Search for the cell housing the specified text and yield its (x, y) center coordinate. 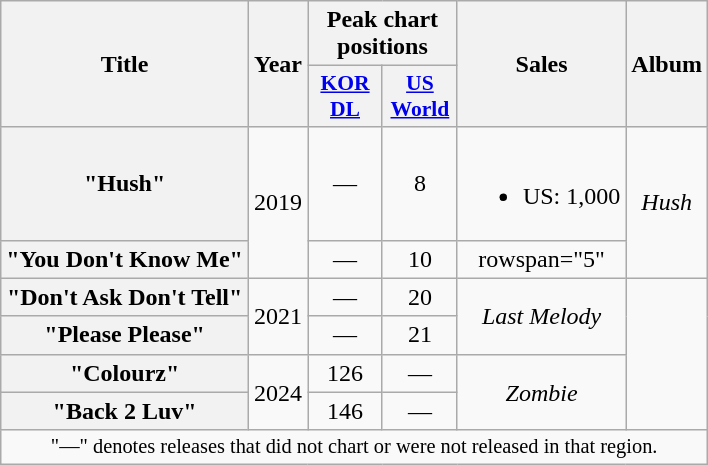
20 (420, 297)
KORDL (346, 96)
rowspan="5" (541, 259)
"Please Please" (125, 335)
2024 (278, 392)
"—" denotes releases that did not chart or were not released in that region. (354, 447)
USWorld (420, 96)
Last Melody (541, 316)
2019 (278, 202)
US: 1,000 (541, 184)
"Back 2 Luv" (125, 411)
Year (278, 64)
"Hush" (125, 184)
Album (667, 64)
2021 (278, 316)
Hush (667, 202)
Sales (541, 64)
Peak chart positions (383, 34)
"You Don't Know Me" (125, 259)
8 (420, 184)
"Don't Ask Don't Tell" (125, 297)
126 (346, 373)
146 (346, 411)
21 (420, 335)
Title (125, 64)
"Colourz" (125, 373)
10 (420, 259)
Zombie (541, 392)
